Return the [x, y] coordinate for the center point of the cell that contains the specified text.  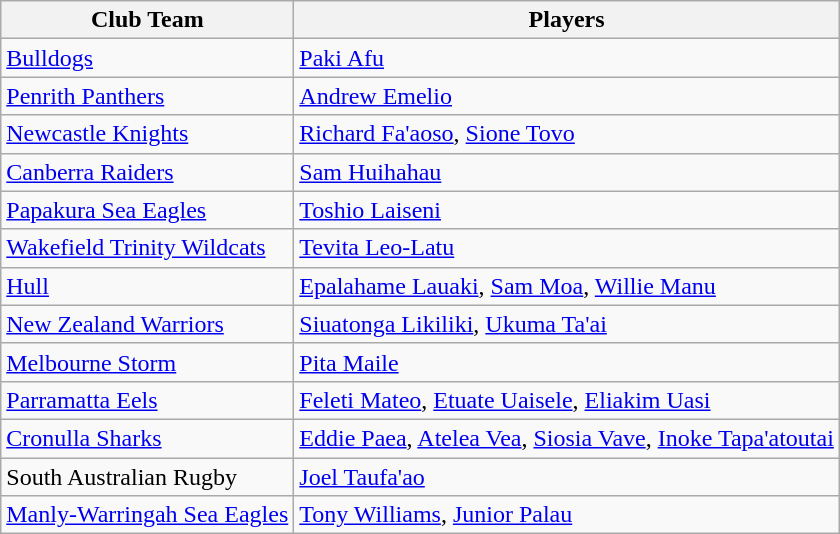
Canberra Raiders [148, 172]
Richard Fa'aoso, Sione Tovo [567, 134]
Bulldogs [148, 58]
Pita Maile [567, 362]
South Australian Rugby [148, 477]
Eddie Paea, Atelea Vea, Siosia Vave, Inoke Tapa'atoutai [567, 438]
Epalahame Lauaki, Sam Moa, Willie Manu [567, 286]
Toshio Laiseni [567, 210]
Sam Huihahau [567, 172]
Joel Taufa'ao [567, 477]
Andrew Emelio [567, 96]
Manly-Warringah Sea Eagles [148, 515]
Penrith Panthers [148, 96]
Feleti Mateo, Etuate Uaisele, Eliakim Uasi [567, 400]
Wakefield Trinity Wildcats [148, 248]
Newcastle Knights [148, 134]
Cronulla Sharks [148, 438]
Players [567, 20]
Club Team [148, 20]
Tevita Leo-Latu [567, 248]
Melbourne Storm [148, 362]
Hull [148, 286]
Paki Afu [567, 58]
Siuatonga Likiliki, Ukuma Ta'ai [567, 324]
Tony Williams, Junior Palau [567, 515]
Parramatta Eels [148, 400]
New Zealand Warriors [148, 324]
Papakura Sea Eagles [148, 210]
